From the cell containing the given text, extract its center point as (x, y) coordinate. 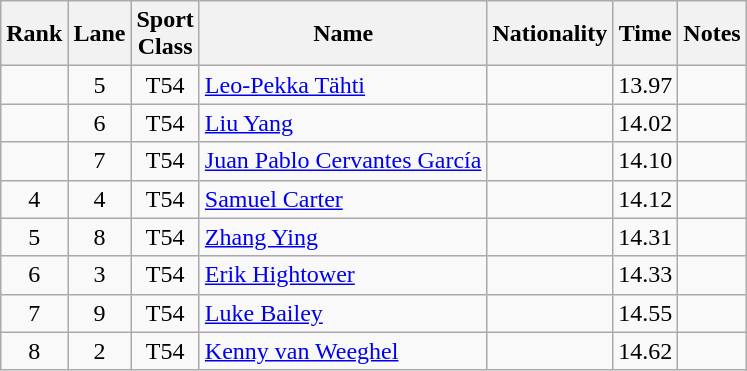
14.12 (646, 199)
Notes (712, 34)
14.02 (646, 123)
Name (343, 34)
2 (100, 351)
Samuel Carter (343, 199)
Leo-Pekka Tähti (343, 85)
Rank (34, 34)
Erik Hightower (343, 275)
9 (100, 313)
Zhang Ying (343, 237)
14.62 (646, 351)
14.31 (646, 237)
14.10 (646, 161)
Time (646, 34)
Liu Yang (343, 123)
SportClass (165, 34)
Juan Pablo Cervantes García (343, 161)
Lane (100, 34)
14.55 (646, 313)
Kenny van Weeghel (343, 351)
3 (100, 275)
13.97 (646, 85)
Nationality (550, 34)
Luke Bailey (343, 313)
14.33 (646, 275)
